From the cell containing the given text, extract its center point as (X, Y) coordinate. 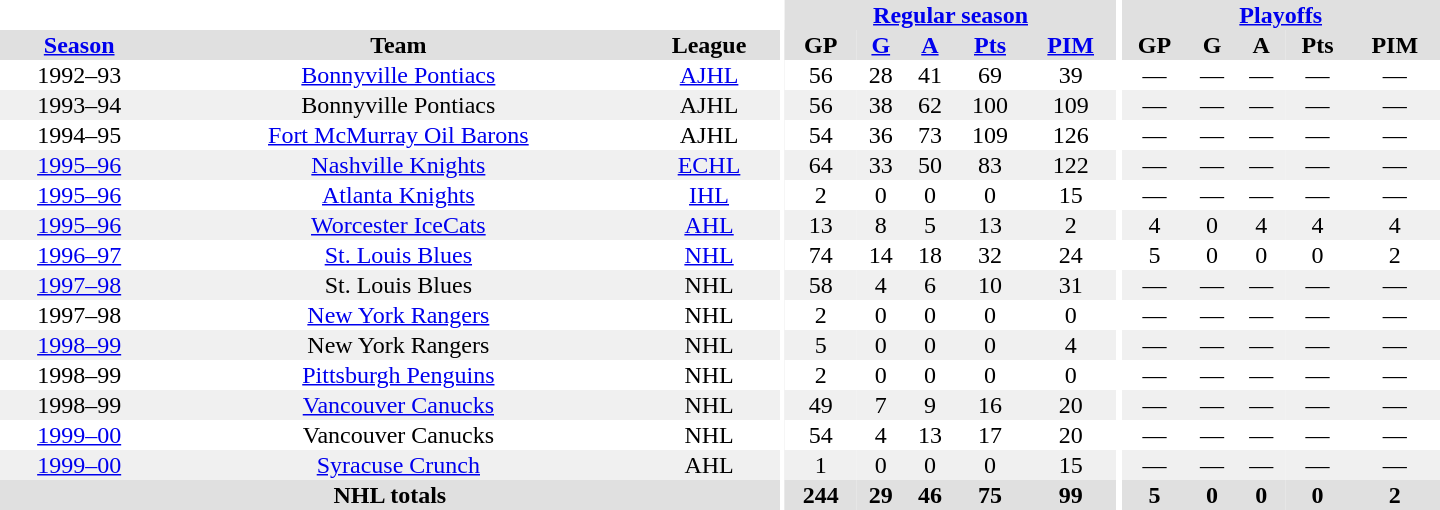
38 (880, 105)
Season (79, 45)
NHL totals (390, 495)
9 (930, 405)
16 (990, 405)
28 (880, 75)
74 (820, 255)
1992–93 (79, 75)
75 (990, 495)
64 (820, 165)
32 (990, 255)
League (708, 45)
Worcester IceCats (398, 225)
Pittsburgh Penguins (398, 375)
100 (990, 105)
83 (990, 165)
Team (398, 45)
17 (990, 435)
69 (990, 75)
73 (930, 135)
99 (1070, 495)
1996–97 (79, 255)
IHL (708, 195)
ECHL (708, 165)
46 (930, 495)
1993–94 (79, 105)
58 (820, 285)
8 (880, 225)
33 (880, 165)
244 (820, 495)
1994–95 (79, 135)
14 (880, 255)
Playoffs (1280, 15)
Regular season (950, 15)
18 (930, 255)
126 (1070, 135)
62 (930, 105)
29 (880, 495)
49 (820, 405)
Syracuse Crunch (398, 465)
31 (1070, 285)
7 (880, 405)
39 (1070, 75)
10 (990, 285)
24 (1070, 255)
Fort McMurray Oil Barons (398, 135)
41 (930, 75)
36 (880, 135)
Nashville Knights (398, 165)
Atlanta Knights (398, 195)
122 (1070, 165)
1 (820, 465)
6 (930, 285)
50 (930, 165)
